Detect which cell encompasses the target text, then output its [x, y] center coordinate. 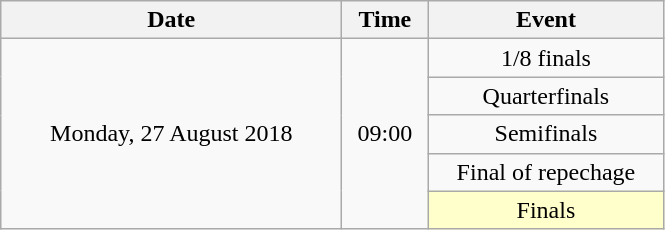
1/8 finals [546, 58]
Quarterfinals [546, 96]
Monday, 27 August 2018 [172, 134]
Time [385, 20]
Semifinals [546, 134]
Final of repechage [546, 172]
Event [546, 20]
Finals [546, 210]
Date [172, 20]
09:00 [385, 134]
